Output the (x, y) coordinate of the center of the cell containing the given text.  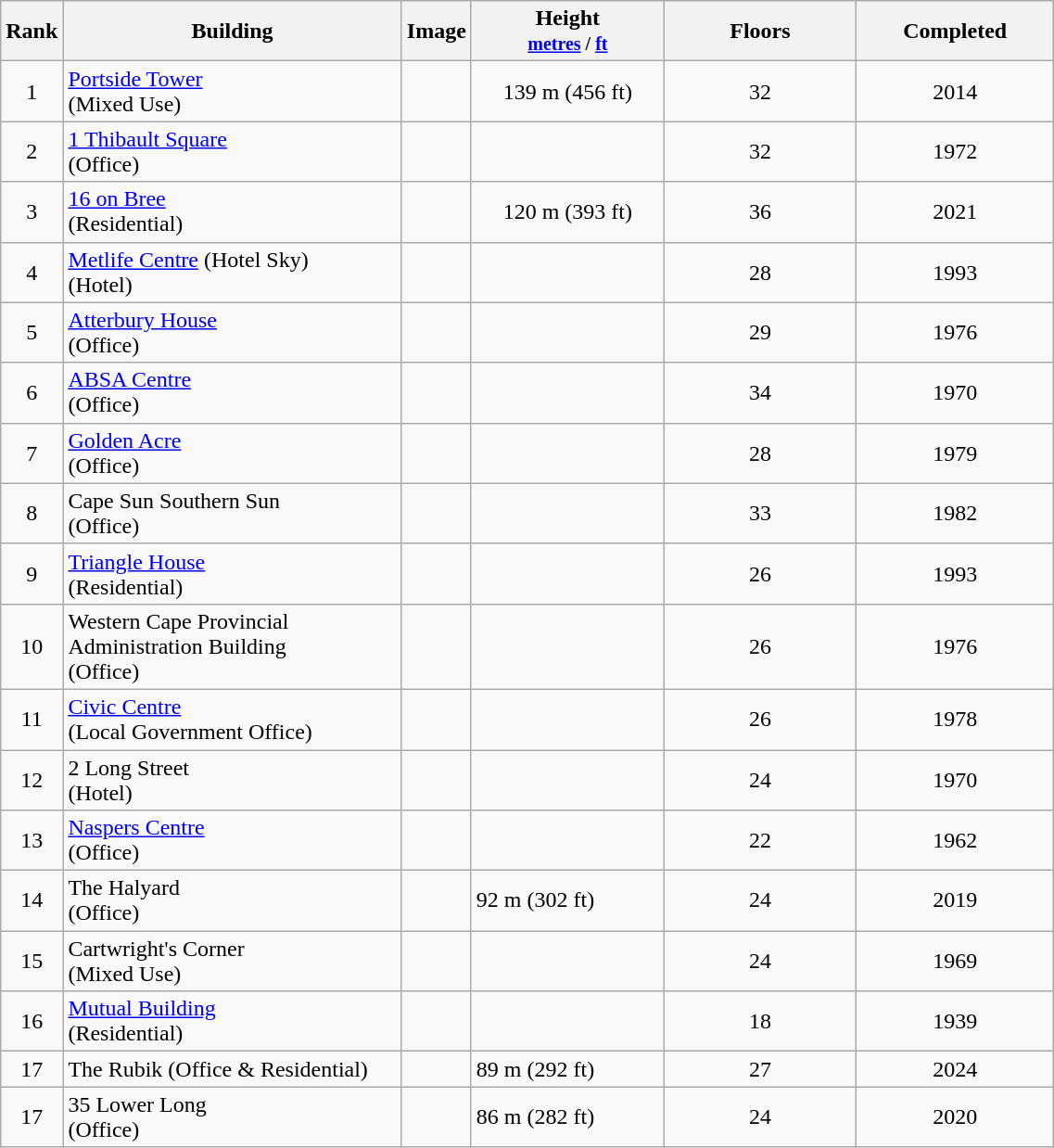
1969 (955, 961)
120 m (393 ft) (567, 211)
Golden Acre(Office) (232, 453)
2024 (955, 1069)
27 (760, 1069)
11 (32, 720)
Portside Tower(Mixed Use) (232, 91)
16 (32, 1022)
6 (32, 393)
The Halyard(Office) (232, 901)
ABSA Centre(Office) (232, 393)
14 (32, 901)
29 (760, 332)
2019 (955, 901)
7 (32, 453)
12 (32, 779)
3 (32, 211)
The Rubik (Office & Residential) (232, 1069)
1978 (955, 720)
36 (760, 211)
1 (32, 91)
Building (232, 32)
Western Cape Provincial Administration Building(Office) (232, 646)
Image (436, 32)
Mutual Building(Residential) (232, 1022)
139 m (456 ft) (567, 91)
92 m (302 ft) (567, 901)
Triangle House(Residential) (232, 573)
Cape Sun Southern Sun(Office) (232, 514)
2020 (955, 1116)
35 Lower Long(Office) (232, 1116)
2014 (955, 91)
2021 (955, 211)
1939 (955, 1022)
2 Long Street(Hotel) (232, 779)
Floors (760, 32)
1962 (955, 840)
33 (760, 514)
Heightmetres / ft (567, 32)
16 on Bree(Residential) (232, 211)
5 (32, 332)
34 (760, 393)
2 (32, 152)
1979 (955, 453)
Completed (955, 32)
13 (32, 840)
Civic Centre(Local Government Office) (232, 720)
1 Thibault Square(Office) (232, 152)
1972 (955, 152)
18 (760, 1022)
8 (32, 514)
89 m (292 ft) (567, 1069)
4 (32, 273)
1982 (955, 514)
9 (32, 573)
15 (32, 961)
22 (760, 840)
Metlife Centre (Hotel Sky)(Hotel) (232, 273)
86 m (282 ft) (567, 1116)
Rank (32, 32)
Cartwright's Corner(Mixed Use) (232, 961)
Atterbury House(Office) (232, 332)
10 (32, 646)
Naspers Centre(Office) (232, 840)
